Search for the cell housing the specified text and yield its [x, y] center coordinate. 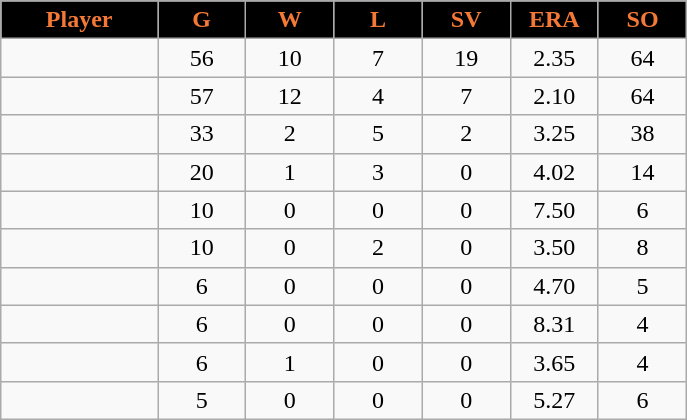
2.10 [554, 96]
12 [290, 96]
20 [202, 172]
G [202, 20]
56 [202, 58]
2.35 [554, 58]
4.70 [554, 286]
7.50 [554, 210]
8.31 [554, 324]
14 [642, 172]
38 [642, 134]
3.25 [554, 134]
33 [202, 134]
5.27 [554, 400]
SV [466, 20]
Player [80, 20]
3.65 [554, 362]
57 [202, 96]
ERA [554, 20]
W [290, 20]
19 [466, 58]
4.02 [554, 172]
L [378, 20]
3.50 [554, 248]
8 [642, 248]
SO [642, 20]
3 [378, 172]
